Capture the cell that displays the provided text and extract its [X, Y] central coordinate. 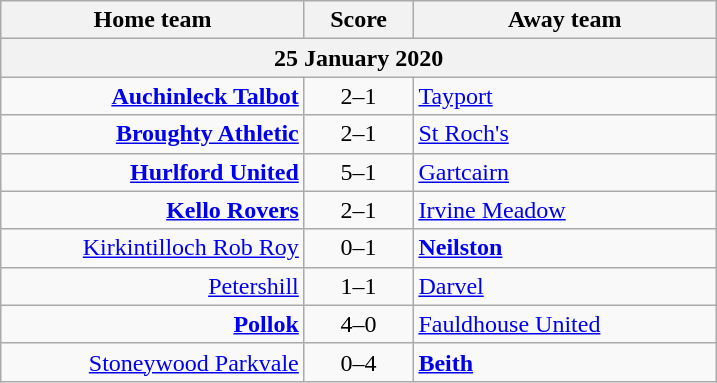
Petershill [153, 286]
1–1 [358, 286]
Tayport [565, 96]
0–1 [358, 248]
0–4 [358, 362]
Gartcairn [565, 172]
Stoneywood Parkvale [153, 362]
Darvel [565, 286]
Pollok [153, 324]
Kello Rovers [153, 210]
5–1 [358, 172]
Away team [565, 20]
St Roch's [565, 134]
Home team [153, 20]
25 January 2020 [359, 58]
Irvine Meadow [565, 210]
Fauldhouse United [565, 324]
Broughty Athletic [153, 134]
Score [358, 20]
Beith [565, 362]
Hurlford United [153, 172]
4–0 [358, 324]
Auchinleck Talbot [153, 96]
Kirkintilloch Rob Roy [153, 248]
Neilston [565, 248]
